Find where the given text appears and provide that cell's center as (x, y) coordinate. 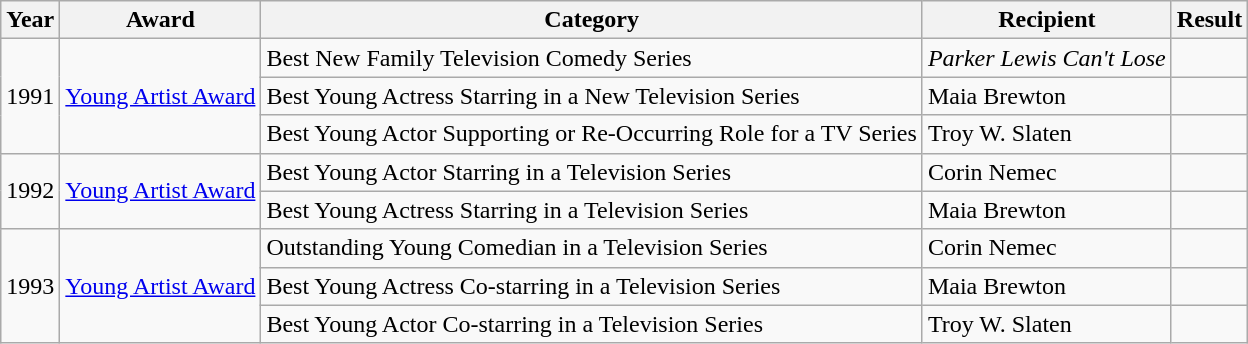
Best Young Actress Starring in a Television Series (592, 210)
Best Young Actor Starring in a Television Series (592, 172)
Best Young Actress Starring in a New Television Series (592, 96)
1993 (30, 286)
Award (160, 20)
Best Young Actress Co-starring in a Television Series (592, 286)
Best Young Actor Co-starring in a Television Series (592, 324)
Recipient (1046, 20)
Best New Family Television Comedy Series (592, 58)
Best Young Actor Supporting or Re-Occurring Role for a TV Series (592, 134)
Category (592, 20)
Result (1209, 20)
1991 (30, 96)
Year (30, 20)
1992 (30, 191)
Parker Lewis Can't Lose (1046, 58)
Outstanding Young Comedian in a Television Series (592, 248)
